Capture the cell that displays the provided text and extract its [X, Y] central coordinate. 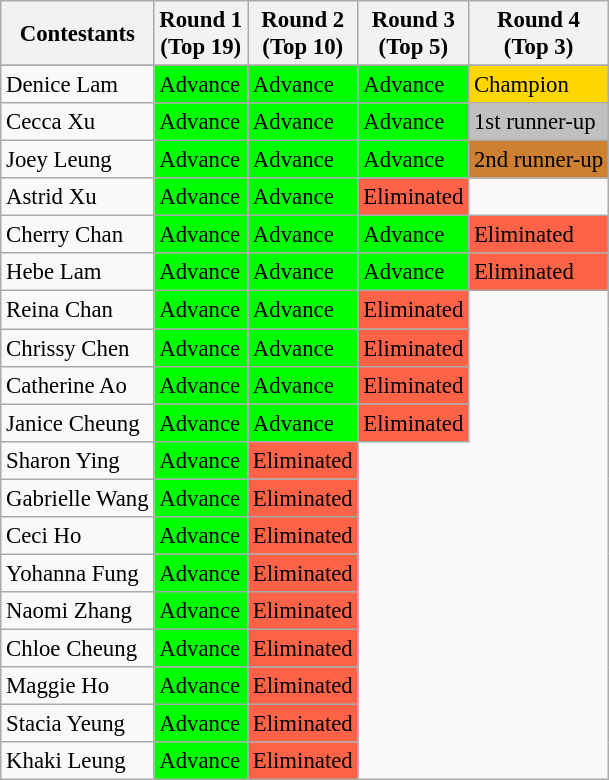
Sharon Ying [78, 460]
Ceci Ho [78, 536]
Round 4(Top 3) [539, 34]
Chrissy Chen [78, 348]
Champion [539, 85]
Catherine Ao [78, 385]
Hebe Lam [78, 273]
Cherry Chan [78, 235]
Denice Lam [78, 85]
Gabrielle Wang [78, 498]
2nd runner-up [539, 160]
Yohanna Fung [78, 573]
Stacia Yeung [78, 724]
Maggie Ho [78, 686]
Round 1 (Top 19) [201, 34]
Astrid Xu [78, 197]
Janice Cheung [78, 423]
1st runner-up [539, 122]
Round 2(Top 10) [304, 34]
Naomi Zhang [78, 611]
Contestants [78, 34]
Reina Chan [78, 310]
Chloe Cheung [78, 648]
Khaki Leung [78, 761]
Cecca Xu [78, 122]
Round 3(Top 5) [414, 34]
Joey Leung [78, 160]
